For the text-containing cell, return its midpoint in (x, y) coordinate format. 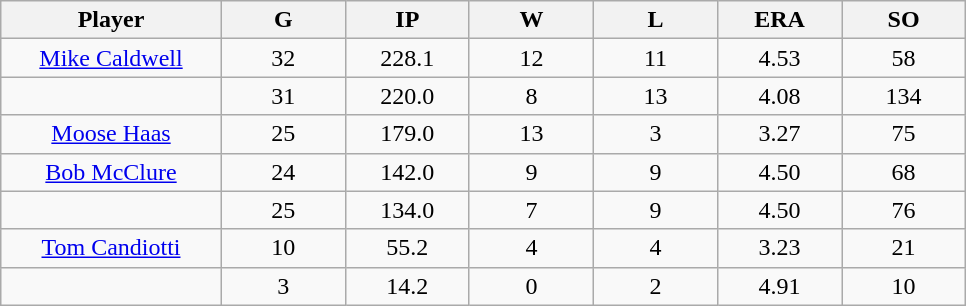
220.0 (407, 96)
179.0 (407, 134)
75 (904, 134)
SO (904, 20)
Mike Caldwell (112, 58)
Tom Candiotti (112, 248)
228.1 (407, 58)
4.08 (779, 96)
11 (655, 58)
2 (655, 286)
55.2 (407, 248)
L (655, 20)
134.0 (407, 210)
0 (531, 286)
8 (531, 96)
21 (904, 248)
68 (904, 172)
Moose Haas (112, 134)
142.0 (407, 172)
4.53 (779, 58)
7 (531, 210)
3.27 (779, 134)
12 (531, 58)
134 (904, 96)
32 (283, 58)
IP (407, 20)
58 (904, 58)
24 (283, 172)
76 (904, 210)
3.23 (779, 248)
14.2 (407, 286)
W (531, 20)
4.91 (779, 286)
Player (112, 20)
Bob McClure (112, 172)
ERA (779, 20)
G (283, 20)
31 (283, 96)
